Return [X, Y] of the center of cell containing provided text 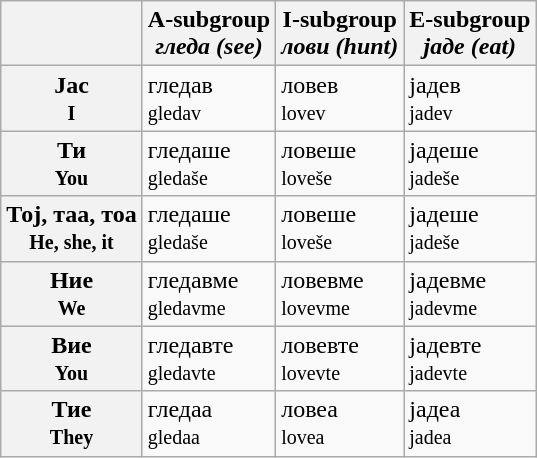
E-subgroup јаде (eat) [470, 34]
јадевмеjadevme [470, 294]
ЈасI [72, 98]
ловевтеlovevte [340, 358]
ТиYou [72, 164]
ТиеThey [72, 424]
ловеаlovea [340, 424]
јадевjadev [470, 98]
I-subgroupлови (hunt) [340, 34]
гледавgledav [208, 98]
Ние We [72, 294]
гледааgledaa [208, 424]
Вие You [72, 358]
јадеаjadea [470, 424]
гледавтеgledavte [208, 358]
A-subgroupгледа (see) [208, 34]
гледавмеgledavme [208, 294]
Тој, таа, тоаHe, she, it [72, 228]
јадевтеjadevte [470, 358]
ловевмеlovevme [340, 294]
ловевlovev [340, 98]
